Locate the cell with the specified text and output its (X, Y) center coordinate. 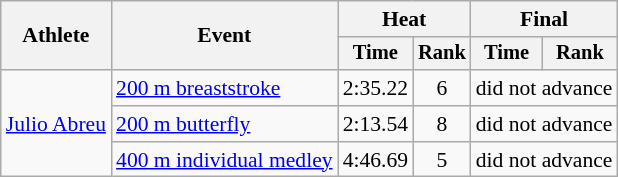
8 (442, 124)
200 m butterfly (224, 124)
2:13.54 (376, 124)
200 m breaststroke (224, 88)
Julio Abreu (56, 124)
Heat (404, 19)
Final (544, 19)
Event (224, 36)
6 (442, 88)
2:35.22 (376, 88)
Athlete (56, 36)
